For the text-containing cell, return its midpoint in (x, y) coordinate format. 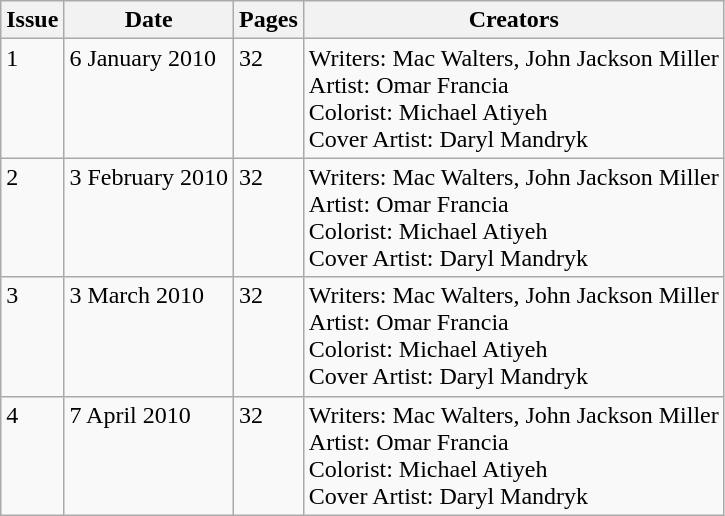
3 March 2010 (149, 336)
Issue (32, 20)
1 (32, 98)
3 February 2010 (149, 218)
Creators (514, 20)
3 (32, 336)
Pages (269, 20)
6 January 2010 (149, 98)
4 (32, 456)
2 (32, 218)
7 April 2010 (149, 456)
Date (149, 20)
